Return the [x, y] coordinate for the center point of the cell that contains the specified text.  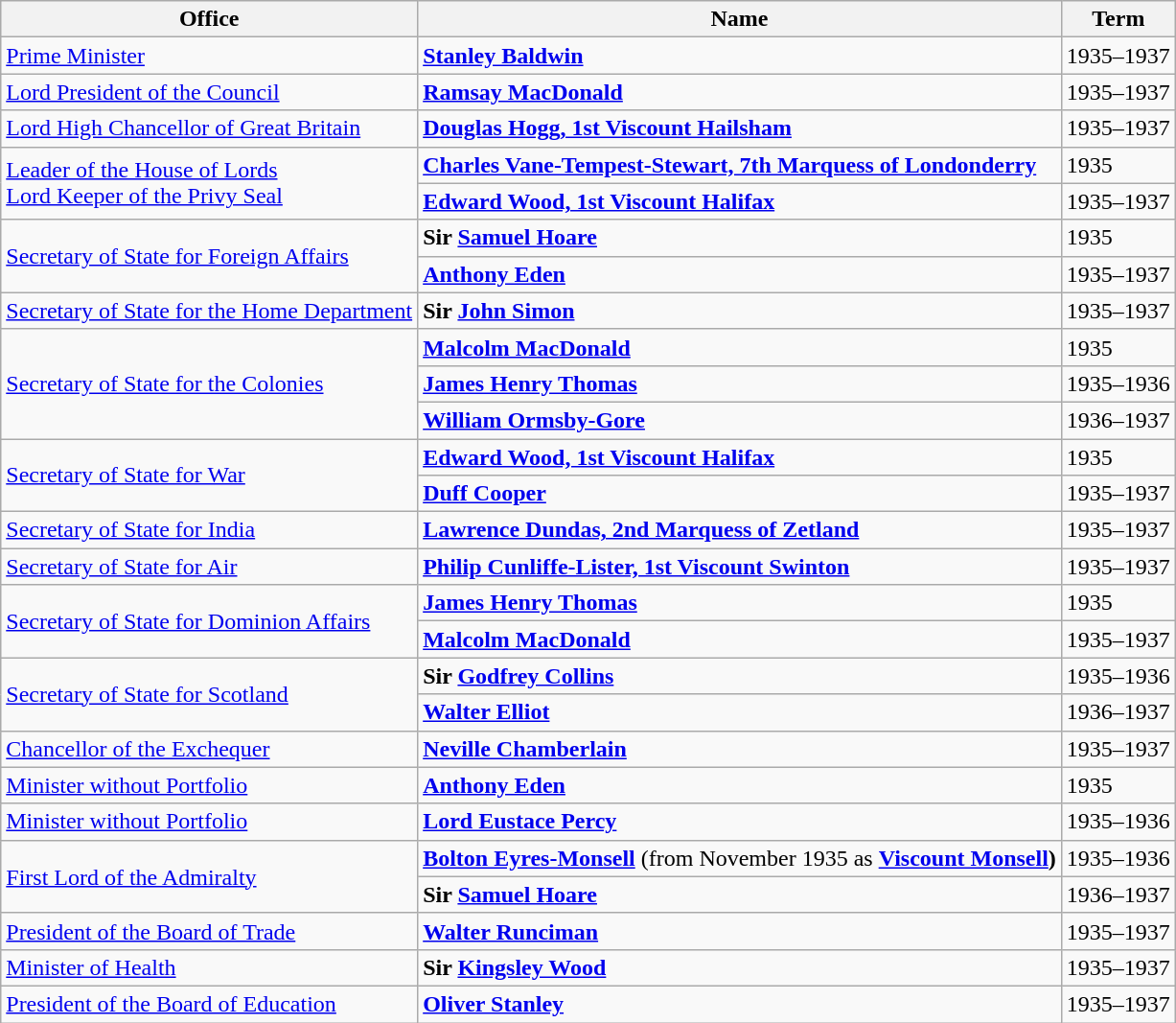
First Lord of the Admiralty [209, 876]
Lord President of the Council [209, 92]
Lord High Chancellor of Great Britain [209, 128]
Secretary of State for the Home Department [209, 311]
Secretary of State for the Colonies [209, 384]
Duff Cooper [740, 494]
Walter Elliot [740, 712]
Stanley Baldwin [740, 56]
Term [1118, 19]
Oliver Stanley [740, 1004]
Secretary of State for Foreign Affairs [209, 256]
Charles Vane-Tempest-Stewart, 7th Marquess of Londonderry [740, 165]
President of the Board of Trade [209, 931]
Sir Kingsley Wood [740, 967]
Chancellor of the Exchequer [209, 749]
Sir John Simon [740, 311]
Bolton Eyres-Monsell (from November 1935 as Viscount Monsell) [740, 858]
Minister of Health [209, 967]
Leader of the House of LordsLord Keeper of the Privy Seal [209, 183]
Ramsay MacDonald [740, 92]
Secretary of State for War [209, 476]
Prime Minister [209, 56]
Lawrence Dundas, 2nd Marquess of Zetland [740, 530]
President of the Board of Education [209, 1004]
Name [740, 19]
Office [209, 19]
Walter Runciman [740, 931]
Secretary of State for India [209, 530]
William Ormsby-Gore [740, 420]
Lord Eustace Percy [740, 822]
Douglas Hogg, 1st Viscount Hailsham [740, 128]
Secretary of State for Dominion Affairs [209, 621]
Sir Godfrey Collins [740, 676]
Neville Chamberlain [740, 749]
Philip Cunliffe-Lister, 1st Viscount Swinton [740, 567]
Secretary of State for Air [209, 567]
Secretary of State for Scotland [209, 694]
